Find where the given text appears and provide that cell's center as (x, y) coordinate. 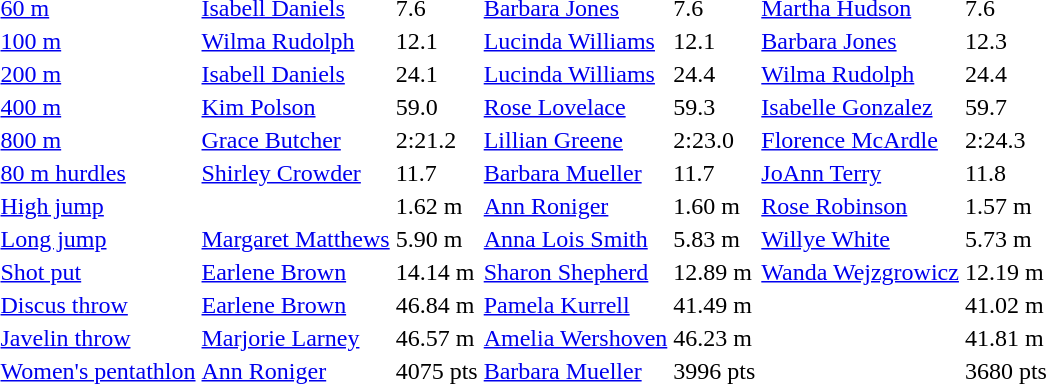
5.83 m (714, 239)
Kim Polson (296, 107)
Shirley Crowder (296, 173)
Marjorie Larney (296, 338)
Isabelle Gonzalez (860, 107)
Ann Roniger (576, 206)
1.60 m (714, 206)
Amelia Wershoven (576, 338)
2:21.2 (436, 140)
Willye White (860, 239)
Anna Lois Smith (576, 239)
5.90 m (436, 239)
Isabell Daniels (296, 74)
59.0 (436, 107)
Grace Butcher (296, 140)
46.84 m (436, 305)
46.23 m (714, 338)
Barbara Jones (860, 41)
1.62 m (436, 206)
Florence McArdle (860, 140)
14.14 m (436, 272)
Rose Robinson (860, 206)
JoAnn Terry (860, 173)
24.1 (436, 74)
12.89 m (714, 272)
Pamela Kurrell (576, 305)
46.57 m (436, 338)
41.49 m (714, 305)
Wanda Wejzgrowicz (860, 272)
2:23.0 (714, 140)
Barbara Mueller (576, 173)
24.4 (714, 74)
Margaret Matthews (296, 239)
Lillian Greene (576, 140)
59.3 (714, 107)
Sharon Shepherd (576, 272)
Rose Lovelace (576, 107)
